From the cell containing the given text, extract its center point as (X, Y) coordinate. 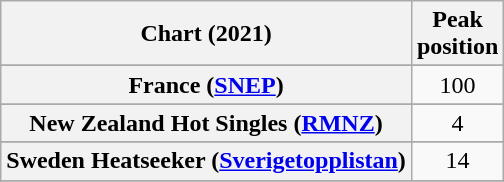
Chart (2021) (206, 34)
Peakposition (457, 34)
Sweden Heatseeker (Sverigetopplistan) (206, 161)
New Zealand Hot Singles (RMNZ) (206, 123)
100 (457, 85)
14 (457, 161)
France (SNEP) (206, 85)
4 (457, 123)
